Output the [X, Y] coordinate of the center of the cell containing the given text.  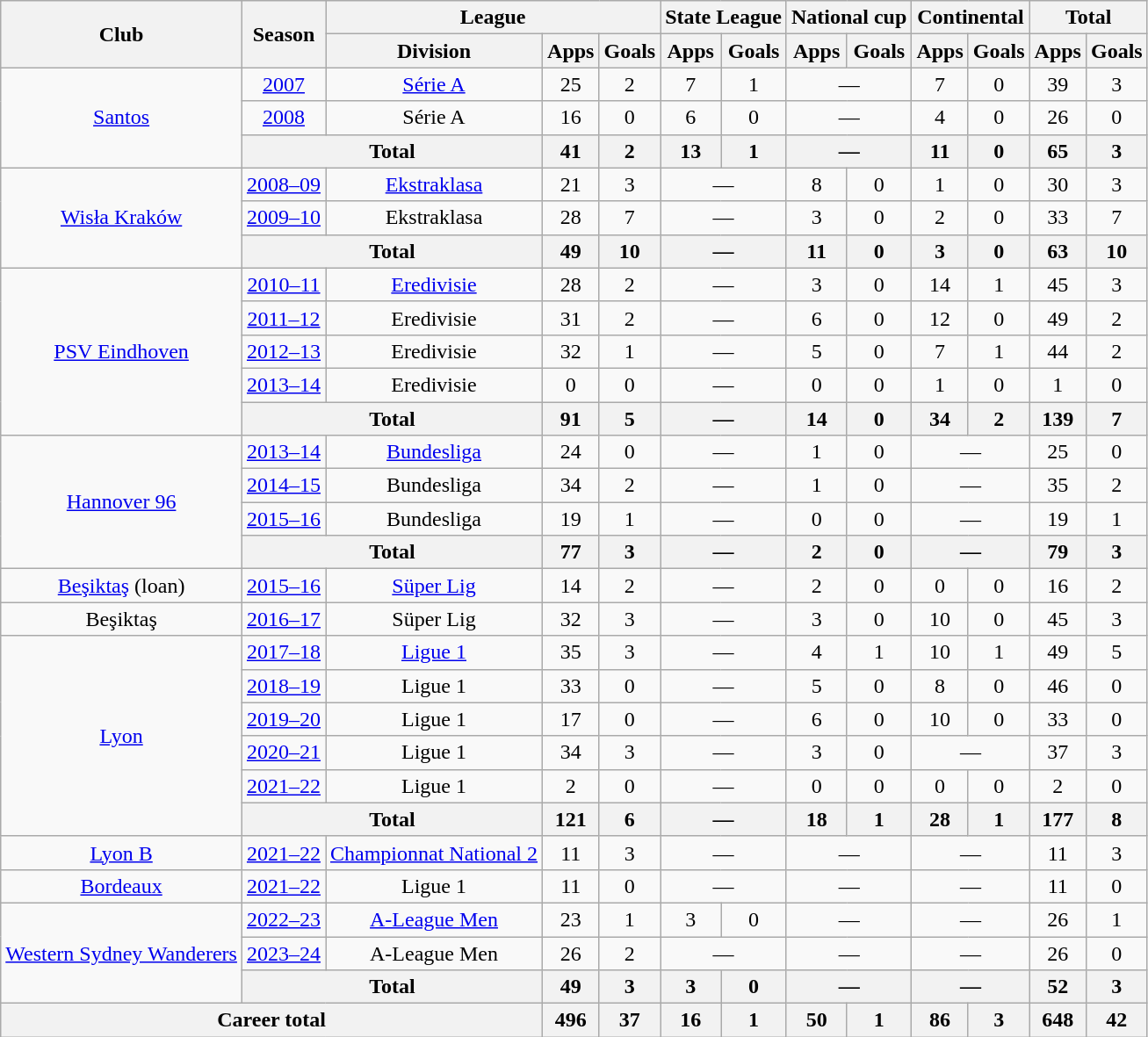
Bordeaux [121, 886]
18 [816, 819]
Championnat National 2 [434, 853]
177 [1058, 819]
PSV Eindhoven [121, 351]
139 [1058, 419]
12 [940, 318]
13 [690, 151]
42 [1116, 1020]
46 [1058, 686]
Season [283, 34]
2023–24 [283, 953]
Western Sydney Wanderers [121, 953]
2011–12 [283, 318]
Lyon [121, 736]
44 [1058, 351]
National cup [848, 18]
2008 [283, 118]
Division [434, 51]
52 [1058, 987]
Continental [971, 18]
63 [1058, 251]
Santos [121, 118]
86 [940, 1020]
League [492, 18]
2020–21 [283, 753]
77 [571, 552]
2008–09 [283, 184]
2016–17 [283, 619]
2012–13 [283, 351]
39 [1058, 84]
17 [571, 719]
121 [571, 819]
2017–18 [283, 652]
Wisła Kraków [121, 218]
91 [571, 419]
65 [1058, 151]
Beşiktaş (loan) [121, 586]
24 [571, 452]
23 [571, 919]
648 [1058, 1020]
30 [1058, 184]
41 [571, 151]
Club [121, 34]
2014–15 [283, 486]
79 [1058, 552]
Hannover 96 [121, 502]
2009–10 [283, 218]
2018–19 [283, 686]
2022–23 [283, 919]
2019–20 [283, 719]
31 [571, 318]
2010–11 [283, 284]
2007 [283, 84]
Career total [272, 1020]
State League [724, 18]
496 [571, 1020]
Lyon B [121, 853]
50 [816, 1020]
21 [571, 184]
Beşiktaş [121, 619]
